Extract the (X, Y) coordinate from the center of the cell holding the provided text.  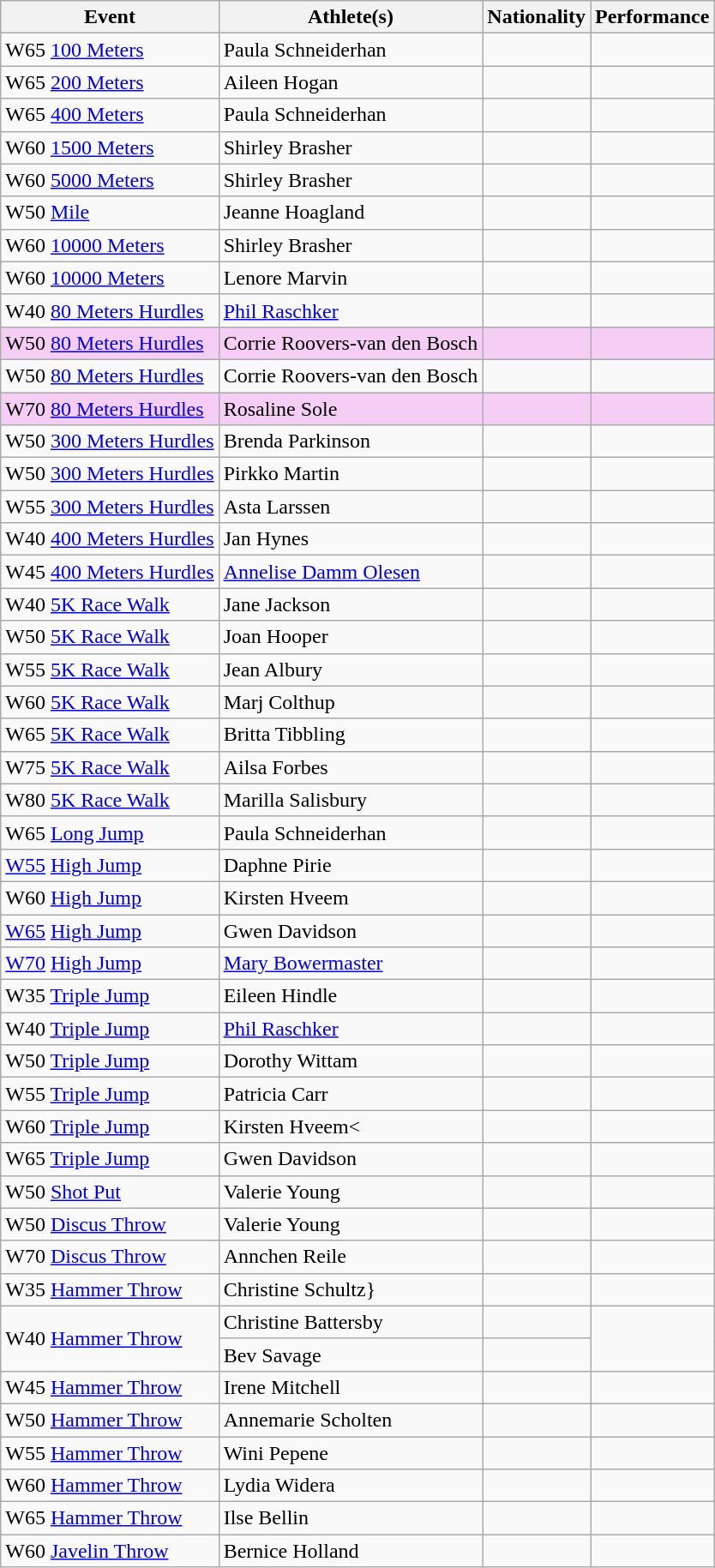
W40 5K Race Walk (110, 604)
W65 400 Meters (110, 115)
W50 5K Race Walk (110, 637)
W35 Triple Jump (110, 996)
Marj Colthup (351, 702)
Britta Tibbling (351, 735)
Dorothy Wittam (351, 1061)
Jean Albury (351, 670)
Patricia Carr (351, 1094)
Athlete(s) (351, 17)
W75 5K Race Walk (110, 767)
W65 5K Race Walk (110, 735)
W65 Triple Jump (110, 1159)
Mary Bowermaster (351, 964)
W45 Hammer Throw (110, 1387)
Annemarie Scholten (351, 1420)
Kirsten Hveem< (351, 1126)
W60 Triple Jump (110, 1126)
Bev Savage (351, 1355)
Jan Hynes (351, 539)
Asta Larssen (351, 507)
Rosaline Sole (351, 409)
W70 High Jump (110, 964)
W65 Hammer Throw (110, 1518)
Irene Mitchell (351, 1387)
W40 80 Meters Hurdles (110, 310)
W50 Mile (110, 213)
W55 300 Meters Hurdles (110, 507)
W55 Triple Jump (110, 1094)
Wini Pepene (351, 1453)
W70 Discus Throw (110, 1257)
Pirkko Martin (351, 474)
W60 5K Race Walk (110, 702)
W50 Discus Throw (110, 1224)
Christine Battersby (351, 1322)
Ilse Bellin (351, 1518)
W60 Hammer Throw (110, 1486)
Eileen Hindle (351, 996)
W55 Hammer Throw (110, 1453)
Joan Hooper (351, 637)
W65 High Jump (110, 930)
Performance (652, 17)
Ailsa Forbes (351, 767)
Lenore Marvin (351, 278)
W65 200 Meters (110, 82)
Bernice Holland (351, 1551)
Event (110, 17)
Christine Schultz} (351, 1289)
W40 Triple Jump (110, 1029)
W55 High Jump (110, 865)
W35 Hammer Throw (110, 1289)
Marilla Salisbury (351, 800)
W65 100 Meters (110, 50)
W45 400 Meters Hurdles (110, 572)
W60 High Jump (110, 898)
W50 Hammer Throw (110, 1420)
W80 5K Race Walk (110, 800)
Annchen Reile (351, 1257)
W40 Hammer Throw (110, 1338)
Jeanne Hoagland (351, 213)
W60 5000 Meters (110, 180)
Kirsten Hveem (351, 898)
Aileen Hogan (351, 82)
Jane Jackson (351, 604)
W70 80 Meters Hurdles (110, 409)
W50 Triple Jump (110, 1061)
W40 400 Meters Hurdles (110, 539)
W65 Long Jump (110, 832)
W55 5K Race Walk (110, 670)
Nationality (537, 17)
Brenda Parkinson (351, 442)
Annelise Damm Olesen (351, 572)
W60 1500 Meters (110, 147)
Daphne Pirie (351, 865)
W60 Javelin Throw (110, 1551)
Lydia Widera (351, 1486)
W50 Shot Put (110, 1192)
